Return (x, y) of the center of cell containing provided text 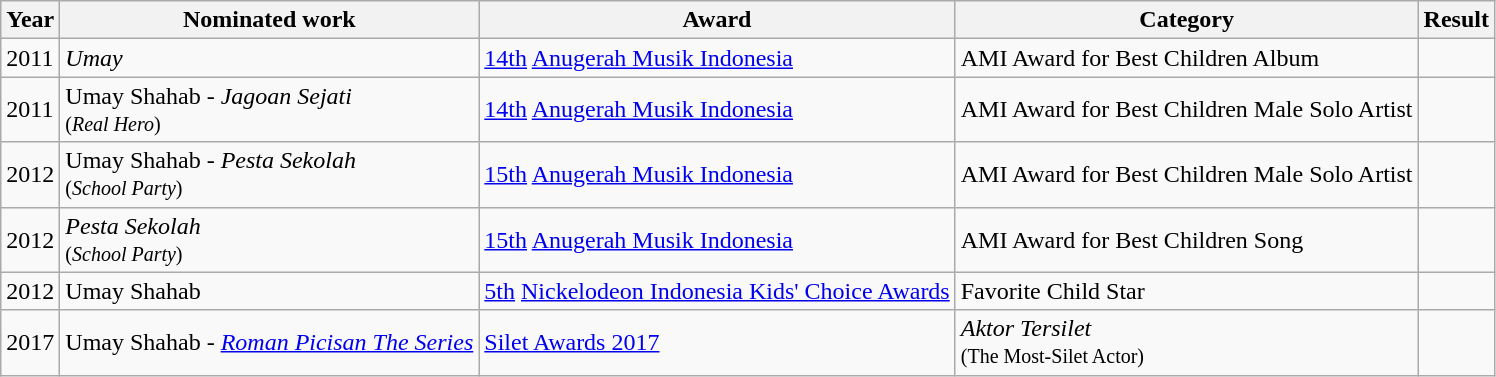
AMI Award for Best Children Album (1186, 58)
5th Nickelodeon Indonesia Kids' Choice Awards (717, 291)
Umay Shahab - Jagoan Sejati(Real Hero) (270, 110)
Umay Shahab - Pesta Sekolah(School Party) (270, 174)
2017 (30, 342)
Umay (270, 58)
Award (717, 20)
Nominated work (270, 20)
Favorite Child Star (1186, 291)
AMI Award for Best Children Song (1186, 240)
Aktor Tersilet(The Most-Silet Actor) (1186, 342)
Year (30, 20)
Umay Shahab - Roman Picisan The Series (270, 342)
Category (1186, 20)
Umay Shahab (270, 291)
Result (1456, 20)
Silet Awards 2017 (717, 342)
Pesta Sekolah(School Party) (270, 240)
